Provide the (x, y) coordinate of the cell's center where the given text is located.  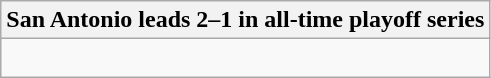
San Antonio leads 2–1 in all-time playoff series (246, 20)
